Identify which cell holds the provided text, then report its (x, y) central coordinate. 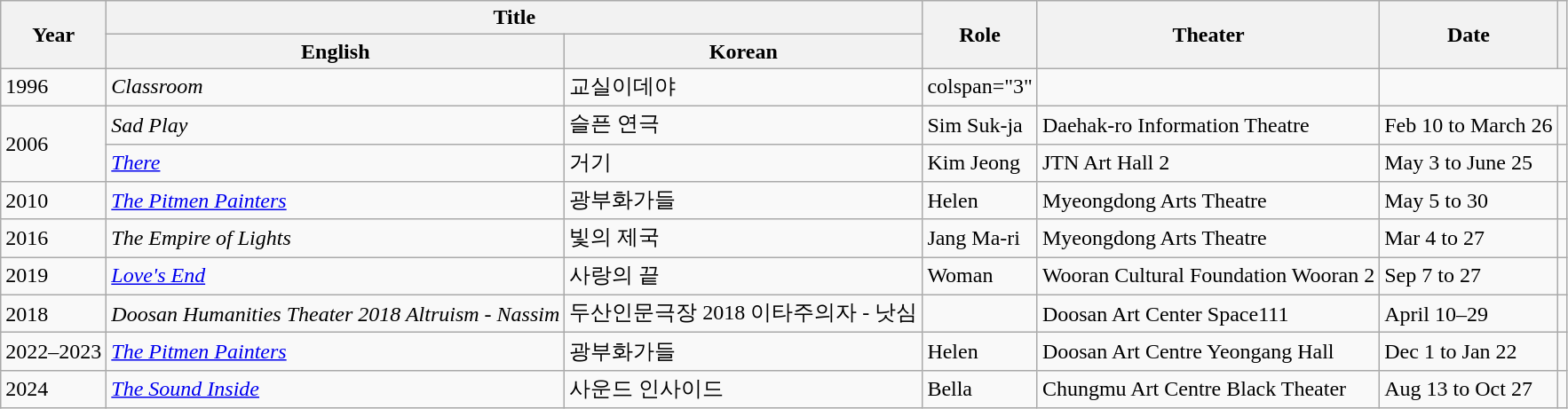
두산인문극장 2018 이타주의자 - 낫심 (744, 314)
빛의 제국 (744, 238)
2019 (53, 277)
Aug 13 to Oct 27 (1469, 389)
2016 (53, 238)
May 3 to June 25 (1469, 163)
Kim Jeong (980, 163)
English (336, 51)
Doosan Art Center Space111 (1208, 314)
May 5 to 30 (1469, 201)
2022–2023 (53, 351)
JTN Art Hall 2 (1208, 163)
April 10–29 (1469, 314)
2024 (53, 389)
교실이데야 (744, 87)
colspan="3" (980, 87)
There (336, 163)
Year (53, 35)
1996 (53, 87)
Sad Play (336, 124)
Bella (980, 389)
2010 (53, 201)
Daehak-ro Information Theatre (1208, 124)
사랑의 끝 (744, 277)
Mar 4 to 27 (1469, 238)
Dec 1 to Jan 22 (1469, 351)
Love's End (336, 277)
The Empire of Lights (336, 238)
Classroom (336, 87)
Theater (1208, 35)
사운드 인사이드 (744, 389)
Korean (744, 51)
Woman (980, 277)
Wooran Cultural Foundation Wooran 2 (1208, 277)
Date (1469, 35)
2018 (53, 314)
Doosan Humanities Theater 2018 Altruism - Nassim (336, 314)
거기 (744, 163)
Title (515, 18)
Doosan Art Centre Yeongang Hall (1208, 351)
Feb 10 to March 26 (1469, 124)
Jang Ma-ri (980, 238)
Sim Suk-ja (980, 124)
Sep 7 to 27 (1469, 277)
Role (980, 35)
The Sound Inside (336, 389)
슬픈 연극 (744, 124)
2006 (53, 144)
Chungmu Art Centre Black Theater (1208, 389)
